Return (X, Y) of the center of cell containing provided text 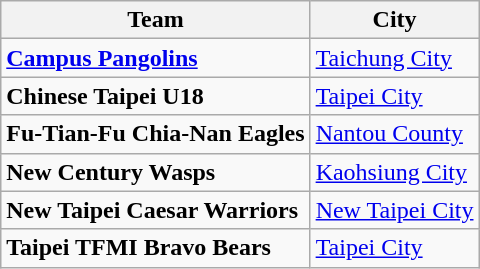
Team (156, 20)
New Taipei Caesar Warriors (156, 210)
Taipei TFMI Bravo Bears (156, 248)
Nantou County (394, 134)
Taichung City (394, 58)
New Taipei City (394, 210)
Campus Pangolins (156, 58)
Kaohsiung City (394, 172)
New Century Wasps (156, 172)
City (394, 20)
Fu-Tian-Fu Chia-Nan Eagles (156, 134)
Chinese Taipei U18 (156, 96)
